Find where the given text appears and provide that cell's center as [x, y] coordinate. 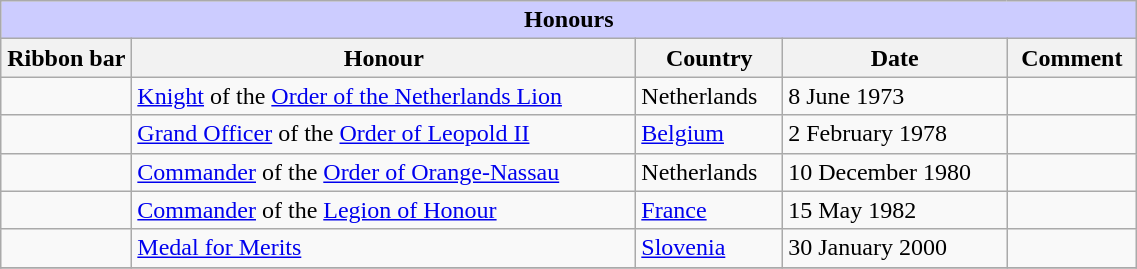
Grand Officer of the Order of Leopold II [384, 134]
France [710, 210]
8 June 1973 [895, 96]
30 January 2000 [895, 248]
Commander of the Legion of Honour [384, 210]
Country [710, 58]
Date [895, 58]
2 February 1978 [895, 134]
Knight of the Order of the Netherlands Lion [384, 96]
Belgium [710, 134]
Ribbon bar [66, 58]
Medal for Merits [384, 248]
Honours [569, 20]
Comment [1072, 58]
10 December 1980 [895, 172]
Slovenia [710, 248]
Commander of the Order of Orange-Nassau [384, 172]
Honour [384, 58]
15 May 1982 [895, 210]
